Detect which cell encompasses the target text, then output its (x, y) center coordinate. 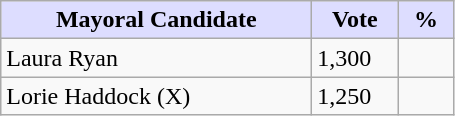
Laura Ryan (156, 58)
1,250 (355, 96)
1,300 (355, 58)
Vote (355, 20)
% (426, 20)
Lorie Haddock (X) (156, 96)
Mayoral Candidate (156, 20)
